Locate the cell with the specified text and output its [X, Y] center coordinate. 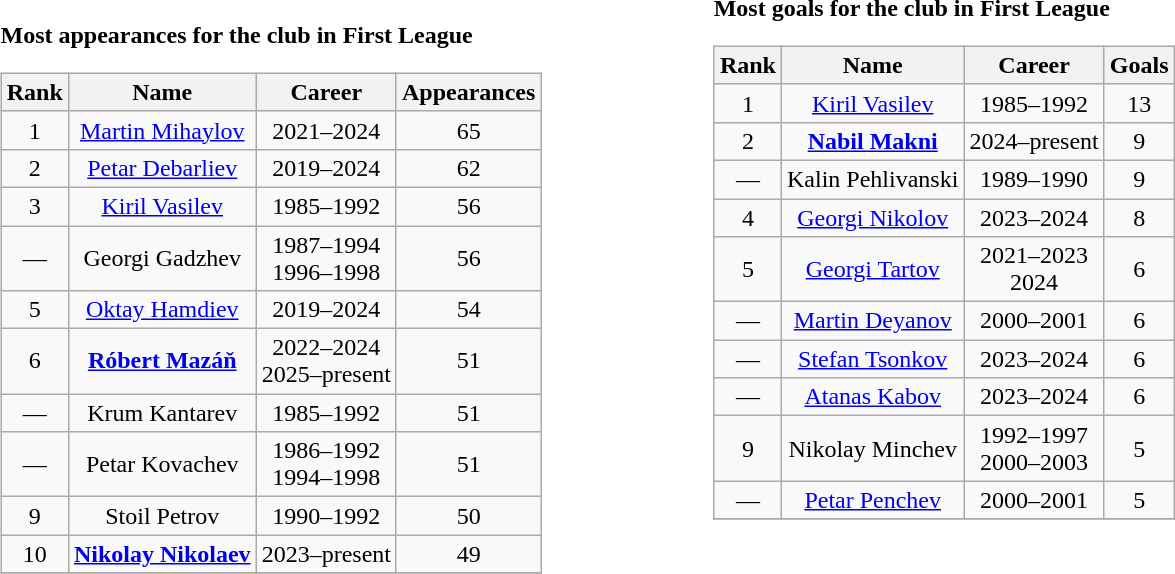
Nabil Makni [873, 141]
Petar Penchev [873, 500]
Stefan Tsonkov [873, 359]
62 [468, 168]
Nikolay Nikolaev [162, 554]
1986–19921994–1998 [326, 464]
Kalin Pehlivanski [873, 179]
54 [468, 310]
3 [34, 206]
49 [468, 554]
Petar Debarliev [162, 168]
Georgi Nikolov [873, 217]
Stoil Petrov [162, 516]
Martin Mihaylov [162, 130]
2021–20232024 [1034, 270]
Krum Kantarev [162, 413]
Róbert Mazáň [162, 362]
Appearances [468, 92]
Martin Deyanov [873, 321]
2023–present [326, 554]
1992–19972000–2003 [1034, 448]
4 [748, 217]
2024–present [1034, 141]
13 [1139, 103]
Atanas Kabov [873, 397]
Georgi Gadzhev [162, 258]
Petar Kovachev [162, 464]
Goals [1139, 65]
8 [1139, 217]
2021–2024 [326, 130]
2022–20242025–present [326, 362]
Nikolay Minchev [873, 448]
1987–19941996–1998 [326, 258]
65 [468, 130]
1989–1990 [1034, 179]
10 [34, 554]
1990–1992 [326, 516]
Georgi Tartov [873, 270]
50 [468, 516]
Oktay Hamdiev [162, 310]
